Locate the cell with the specified text and output its (x, y) center coordinate. 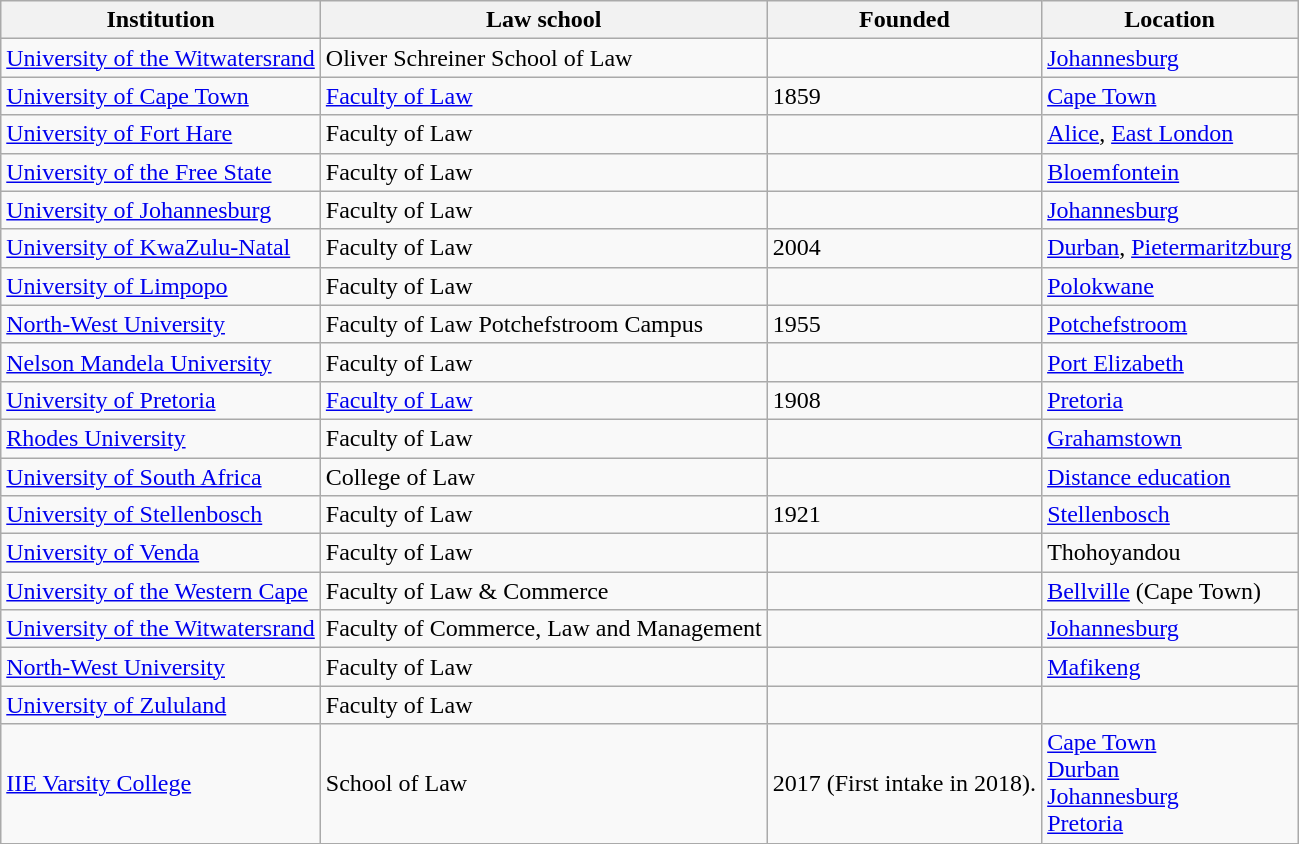
University of Stellenbosch (161, 515)
University of the Free State (161, 172)
University of Cape Town (161, 96)
1955 (904, 324)
Cape Town (1170, 96)
2017 (First intake in 2018). (904, 784)
Bellville (Cape Town) (1170, 591)
Durban, Pietermaritzburg (1170, 248)
1859 (904, 96)
Pretoria (1170, 400)
University of Fort Hare (161, 134)
Location (1170, 20)
2004 (904, 248)
Law school (544, 20)
Grahamstown (1170, 438)
Nelson Mandela University (161, 362)
College of Law (544, 477)
Institution (161, 20)
School of Law (544, 784)
Bloemfontein (1170, 172)
Alice, East London (1170, 134)
University of the Western Cape (161, 591)
IIE Varsity College (161, 784)
Thohoyandou (1170, 553)
Faculty of Law & Commerce (544, 591)
University of Johannesburg (161, 210)
Faculty of Commerce, Law and Management (544, 629)
University of Zululand (161, 705)
Faculty of Law Potchefstroom Campus (544, 324)
Founded (904, 20)
University of Limpopo (161, 286)
Distance education (1170, 477)
University of South Africa (161, 477)
1921 (904, 515)
Polokwane (1170, 286)
Potchefstroom (1170, 324)
University of Pretoria (161, 400)
Cape TownDurbanJohannesburgPretoria (1170, 784)
Mafikeng (1170, 667)
Oliver Schreiner School of Law (544, 58)
1908 (904, 400)
Stellenbosch (1170, 515)
Rhodes University (161, 438)
University of Venda (161, 553)
Port Elizabeth (1170, 362)
University of KwaZulu-Natal (161, 248)
